For the text-containing cell, return its midpoint in [x, y] coordinate format. 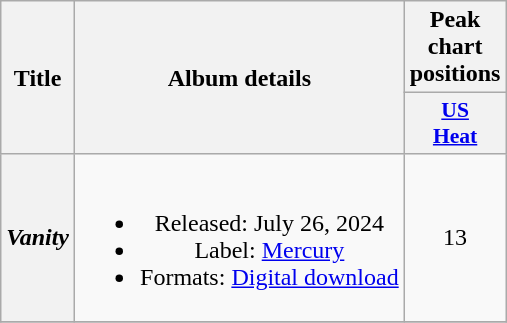
Title [38, 78]
Peak chart positions [455, 47]
13 [455, 238]
Album details [240, 78]
USHeat [455, 124]
Vanity [38, 238]
Released: July 26, 2024Label: MercuryFormats: Digital download [240, 238]
